Search for the cell housing the specified text and yield its [x, y] center coordinate. 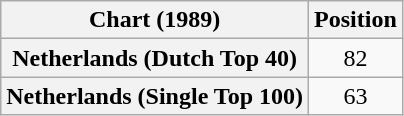
82 [356, 58]
Netherlands (Single Top 100) [155, 96]
63 [356, 96]
Netherlands (Dutch Top 40) [155, 58]
Chart (1989) [155, 20]
Position [356, 20]
